Return the [x, y] coordinate for the center point of the cell that contains the specified text.  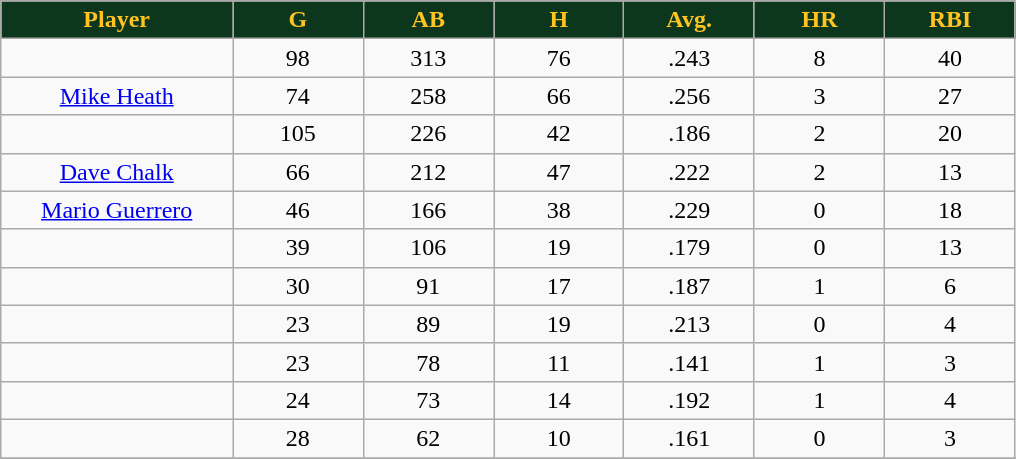
28 [298, 438]
105 [298, 134]
47 [559, 172]
11 [559, 362]
38 [559, 210]
.222 [689, 172]
Dave Chalk [117, 172]
.187 [689, 286]
42 [559, 134]
AB [428, 20]
14 [559, 400]
30 [298, 286]
Mario Guerrero [117, 210]
.229 [689, 210]
20 [950, 134]
258 [428, 96]
.141 [689, 362]
Mike Heath [117, 96]
74 [298, 96]
40 [950, 58]
.256 [689, 96]
39 [298, 248]
27 [950, 96]
313 [428, 58]
G [298, 20]
RBI [950, 20]
62 [428, 438]
46 [298, 210]
166 [428, 210]
106 [428, 248]
10 [559, 438]
17 [559, 286]
.179 [689, 248]
.213 [689, 324]
Avg. [689, 20]
212 [428, 172]
73 [428, 400]
76 [559, 58]
.192 [689, 400]
89 [428, 324]
98 [298, 58]
8 [819, 58]
226 [428, 134]
HR [819, 20]
.186 [689, 134]
Player [117, 20]
6 [950, 286]
.161 [689, 438]
24 [298, 400]
78 [428, 362]
91 [428, 286]
.243 [689, 58]
18 [950, 210]
H [559, 20]
